Locate the cell with the specified text and output its [X, Y] center coordinate. 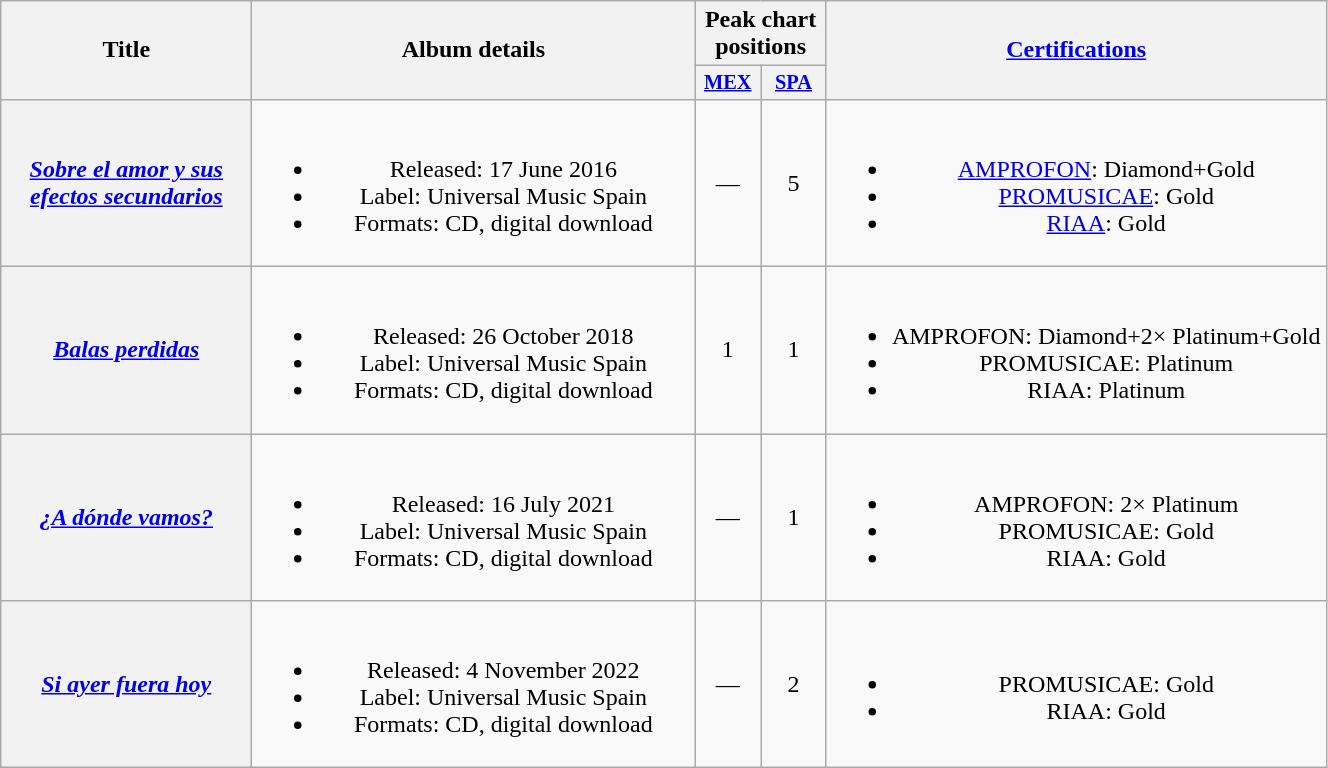
Certifications [1076, 50]
Si ayer fuera hoy [126, 684]
Sobre el amor y sus efectos secundarios [126, 182]
AMPROFON: Diamond+Gold PROMUSICAE: Gold RIAA: Gold [1076, 182]
Album details [474, 50]
PROMUSICAE: GoldRIAA: Gold [1076, 684]
SPA [794, 83]
AMPROFON: Diamond+2× Platinum+GoldPROMUSICAE: PlatinumRIAA: Platinum [1076, 350]
5 [794, 182]
Title [126, 50]
2 [794, 684]
Released: 4 November 2022Label: Universal Music SpainFormats: CD, digital download [474, 684]
Balas perdidas [126, 350]
AMPROFON: 2× PlatinumPROMUSICAE: GoldRIAA: Gold [1076, 518]
Peak chart positions [760, 34]
Released: 17 June 2016Label: Universal Music SpainFormats: CD, digital download [474, 182]
MEX [728, 83]
Released: 16 July 2021Label: Universal Music SpainFormats: CD, digital download [474, 518]
¿A dónde vamos? [126, 518]
Released: 26 October 2018Label: Universal Music SpainFormats: CD, digital download [474, 350]
